For the text-containing cell, return its midpoint in [x, y] coordinate format. 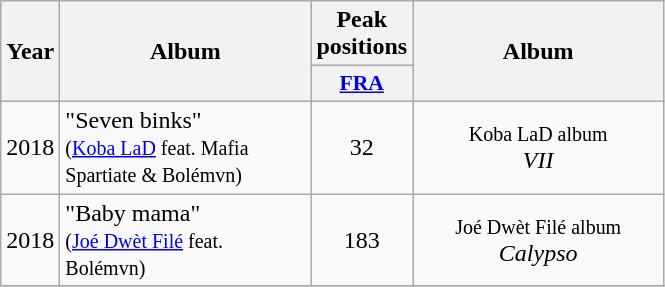
FRA [362, 84]
Joé Dwèt Filé albumCalypso [538, 240]
Peak positions [362, 34]
Year [30, 52]
"Baby mama"(Joé Dwèt Filé feat. Bolémvn) [186, 240]
Koba LaD albumVII [538, 147]
32 [362, 147]
"Seven binks"(Koba LaD feat. Mafia Spartiate & Bolémvn) [186, 147]
183 [362, 240]
